Scan for the cell matching the given text and deliver its [X, Y] coordinate at center. 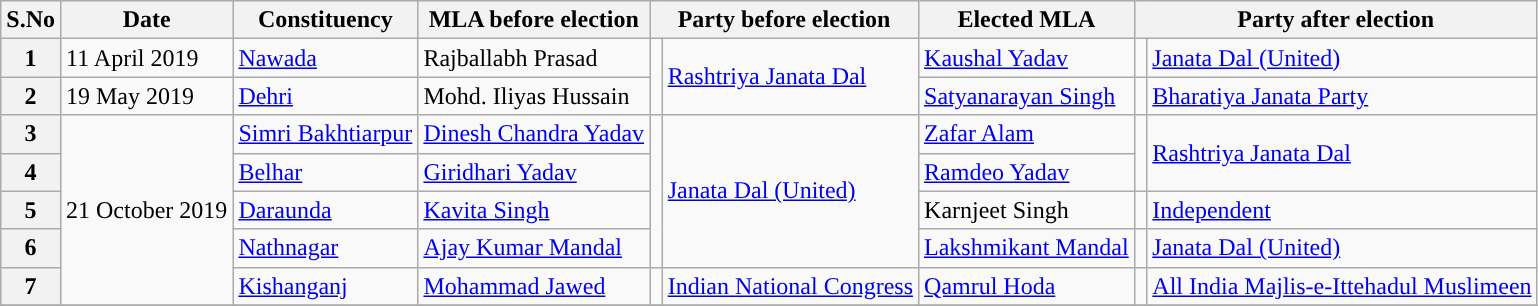
Date [146, 20]
Ramdeo Yadav [1027, 172]
Bharatiya Janata Party [1342, 96]
21 October 2019 [146, 210]
Elected MLA [1027, 20]
Party before election [784, 20]
Belhar [326, 172]
Dinesh Chandra Yadav [534, 134]
Nawada [326, 58]
1 [31, 58]
Party after election [1336, 20]
6 [31, 248]
Karnjeet Singh [1027, 210]
All India Majlis-e-Ittehadul Muslimeen [1342, 286]
Indian National Congress [790, 286]
Zafar Alam [1027, 134]
19 May 2019 [146, 96]
Dehri [326, 96]
Rajballabh Prasad [534, 58]
Nathnagar [326, 248]
7 [31, 286]
Satyanarayan Singh [1027, 96]
Daraunda [326, 210]
Mohammad Jawed [534, 286]
Kavita Singh [534, 210]
4 [31, 172]
Independent [1342, 210]
Giridhari Yadav [534, 172]
5 [31, 210]
Constituency [326, 20]
Mohd. Iliyas Hussain [534, 96]
3 [31, 134]
Ajay Kumar Mandal [534, 248]
2 [31, 96]
Lakshmikant Mandal [1027, 248]
MLA before election [534, 20]
S.No [31, 20]
Simri Bakhtiarpur [326, 134]
11 April 2019 [146, 58]
Qamrul Hoda [1027, 286]
Kishanganj [326, 286]
Kaushal Yadav [1027, 58]
